Pinpoint the cell where the given text exists, returning its [x, y] midpoint coordinate. 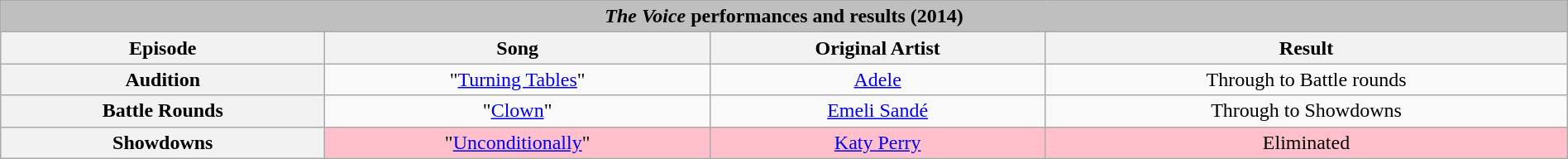
Through to Showdowns [1307, 111]
Song [518, 48]
Showdowns [163, 142]
Katy Perry [878, 142]
Through to Battle rounds [1307, 79]
The Voice performances and results (2014) [784, 17]
Original Artist [878, 48]
"Turning Tables" [518, 79]
Episode [163, 48]
Emeli Sandé [878, 111]
Adele [878, 79]
Eliminated [1307, 142]
Battle Rounds [163, 111]
Audition [163, 79]
"Unconditionally" [518, 142]
"Clown" [518, 111]
Result [1307, 48]
